Return [X, Y] of the center of cell containing provided text 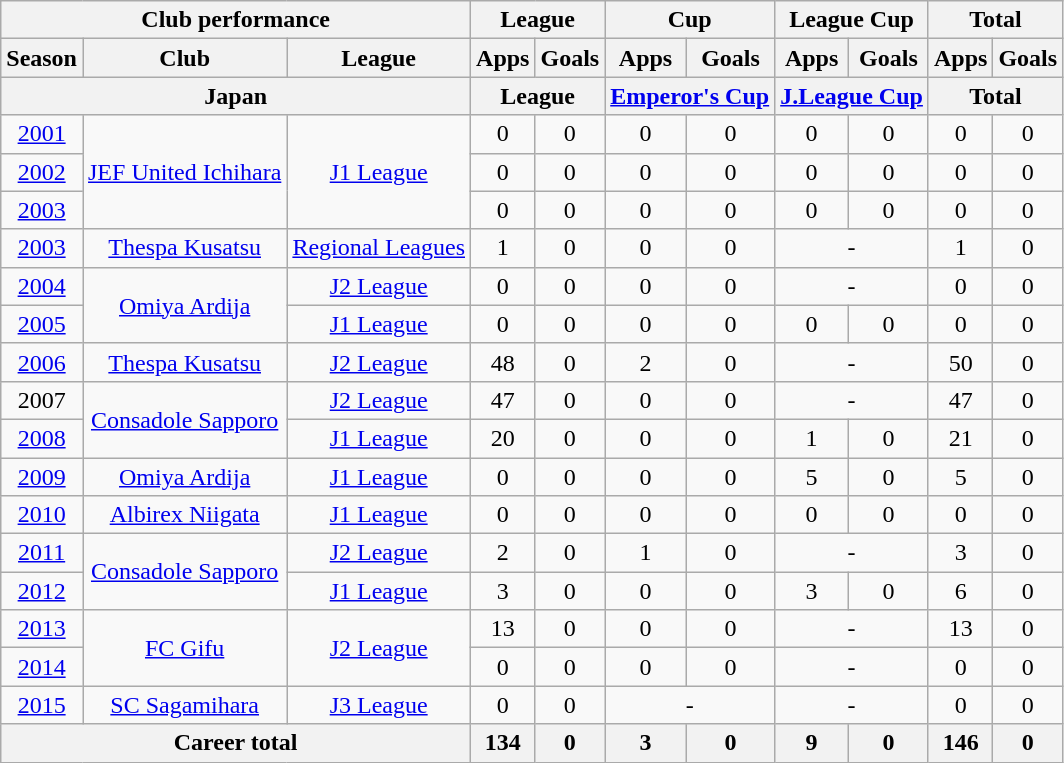
Japan [236, 96]
2010 [42, 515]
FC Gifu [184, 648]
2008 [42, 438]
2013 [42, 629]
J3 League [379, 705]
21 [960, 438]
2005 [42, 324]
2012 [42, 591]
2007 [42, 400]
Season [42, 58]
50 [960, 362]
9 [812, 743]
2002 [42, 172]
SC Sagamihara [184, 705]
2006 [42, 362]
20 [503, 438]
Club [184, 58]
League Cup [852, 20]
2015 [42, 705]
2001 [42, 134]
48 [503, 362]
JEF United Ichihara [184, 172]
6 [960, 591]
Regional Leagues [379, 248]
Emperor's Cup [690, 96]
2014 [42, 667]
146 [960, 743]
2009 [42, 477]
Albirex Niigata [184, 515]
Career total [236, 743]
Cup [690, 20]
J.League Cup [852, 96]
Club performance [236, 20]
134 [503, 743]
2004 [42, 286]
2011 [42, 553]
